Detect which cell encompasses the target text, then output its (X, Y) center coordinate. 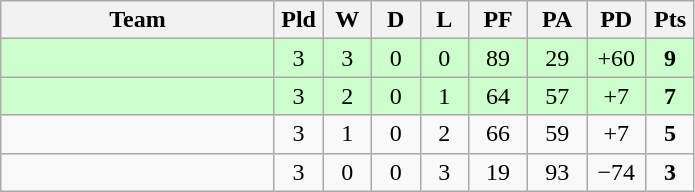
29 (558, 58)
Pld (298, 20)
5 (670, 134)
93 (558, 172)
PA (558, 20)
D (396, 20)
57 (558, 96)
19 (498, 172)
PD (616, 20)
66 (498, 134)
7 (670, 96)
59 (558, 134)
Team (138, 20)
−74 (616, 172)
9 (670, 58)
Pts (670, 20)
W (348, 20)
+60 (616, 58)
PF (498, 20)
64 (498, 96)
89 (498, 58)
L (444, 20)
